Locate the cell with the specified text and output its [X, Y] center coordinate. 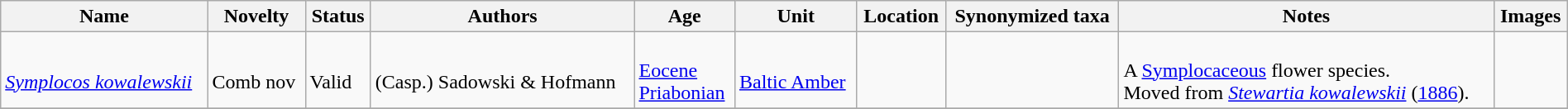
EocenePriabonian [685, 70]
Baltic Amber [796, 70]
Images [1530, 17]
Authors [503, 17]
Novelty [256, 17]
(Casp.) Sadowski & Hofmann [503, 70]
Location [901, 17]
Unit [796, 17]
Synonymized taxa [1032, 17]
Symplocos kowalewskii [104, 70]
Status [337, 17]
Age [685, 17]
Notes [1307, 17]
Name [104, 17]
A Symplocaceous flower species. Moved from Stewartia kowalewskii (1886). [1307, 70]
Valid [337, 70]
Comb nov [256, 70]
